Return the [x, y] coordinate for the center point of the cell that contains the specified text.  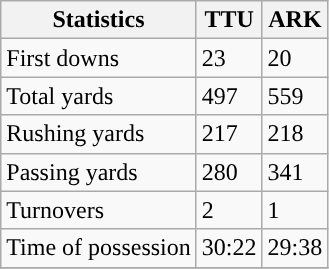
20 [295, 58]
ARK [295, 20]
1 [295, 210]
218 [295, 134]
Turnovers [99, 210]
Time of possession [99, 248]
497 [229, 96]
First downs [99, 58]
341 [295, 172]
29:38 [295, 248]
559 [295, 96]
217 [229, 134]
TTU [229, 20]
2 [229, 210]
23 [229, 58]
Rushing yards [99, 134]
Total yards [99, 96]
30:22 [229, 248]
Statistics [99, 20]
Passing yards [99, 172]
280 [229, 172]
